Provide the (x, y) coordinate of the cell's center where the given text is located.  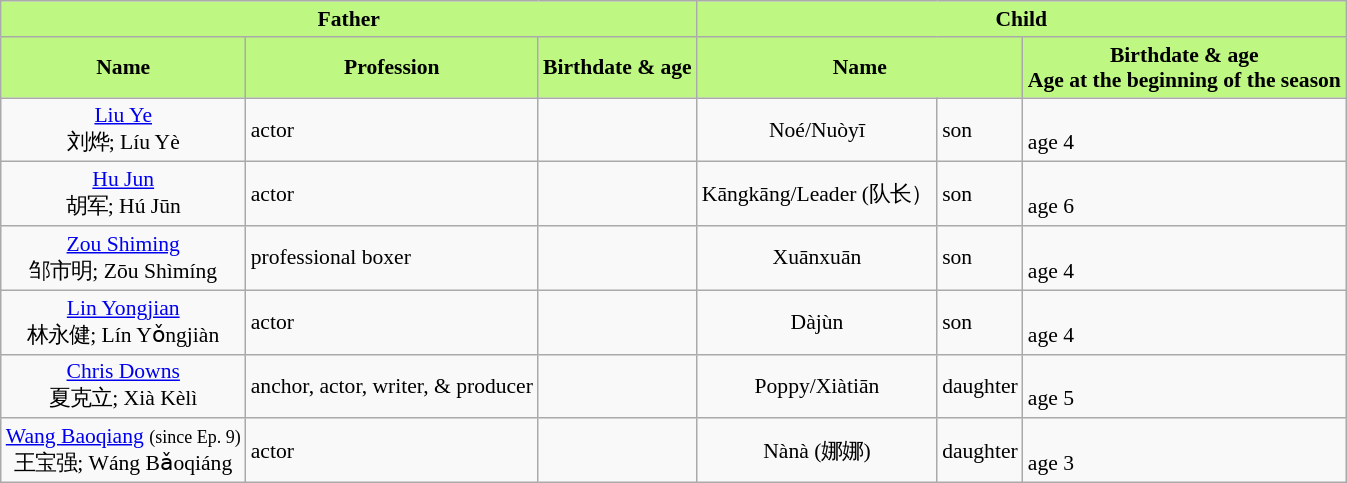
Lin Yongjian林永健; Lín Yǒngjiàn (124, 322)
Poppy/Xiàtiān (817, 386)
Birthdate & age (618, 68)
anchor, actor, writer, & producer (392, 386)
Zou Shiming邹市明; Zōu Shìmíng (124, 258)
Noé/Nuòyī (817, 130)
Liu Ye刘烨; Líu Yè (124, 130)
Nànà (娜娜) (817, 451)
Dàjùn (817, 322)
Xuānxuān (817, 258)
Birthdate & ageAge at the beginning of the season (1184, 68)
Wang Baoqiang (since Ep. 9)王宝强; Wáng Bǎoqiáng (124, 451)
Child (1022, 19)
Chris Downs夏克立; Xià Kèlì (124, 386)
age 6 (1184, 194)
Father (349, 19)
age 3 (1184, 451)
Kāngkāng/Leader (队长） (817, 194)
Hu Jun胡军; Hú Jūn (124, 194)
Profession (392, 68)
age 5 (1184, 386)
professional boxer (392, 258)
